Search for the cell housing the specified text and yield its [x, y] center coordinate. 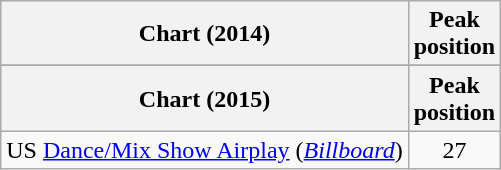
Chart (2014) [204, 34]
27 [454, 150]
US Dance/Mix Show Airplay (Billboard) [204, 150]
Chart (2015) [204, 98]
